Output the (X, Y) coordinate of the center of the cell containing the given text.  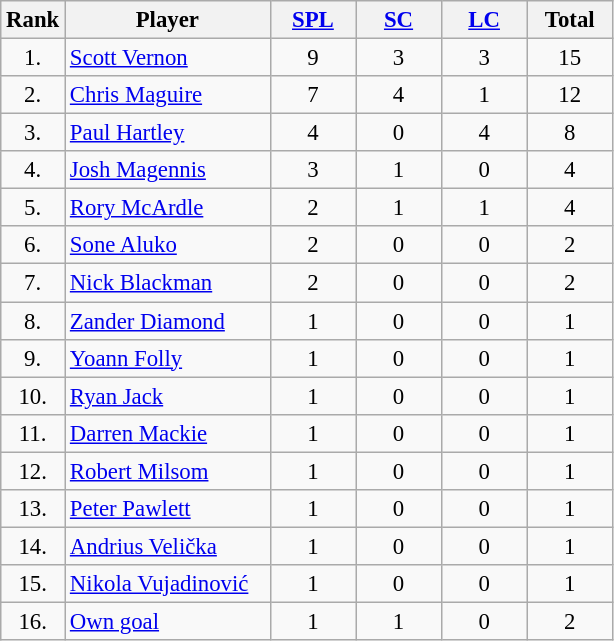
Paul Hartley (168, 133)
Darren Mackie (168, 433)
Total (570, 20)
16. (33, 621)
SC (399, 20)
7 (313, 95)
Andrius Velička (168, 546)
8 (570, 133)
13. (33, 509)
Robert Milsom (168, 471)
11. (33, 433)
6. (33, 245)
9 (313, 58)
Chris Maguire (168, 95)
12 (570, 95)
7. (33, 283)
SPL (313, 20)
Josh Magennis (168, 170)
Own goal (168, 621)
Scott Vernon (168, 58)
Nikola Vujadinović (168, 584)
Yoann Folly (168, 358)
Ryan Jack (168, 396)
3. (33, 133)
Nick Blackman (168, 283)
5. (33, 208)
2. (33, 95)
Zander Diamond (168, 321)
9. (33, 358)
8. (33, 321)
15. (33, 584)
Rory McArdle (168, 208)
15 (570, 58)
10. (33, 396)
Peter Pawlett (168, 509)
Sone Aluko (168, 245)
1. (33, 58)
4. (33, 170)
Rank (33, 20)
LC (484, 20)
14. (33, 546)
12. (33, 471)
Player (168, 20)
